Return the (X, Y) coordinate for the center point of the cell that contains the specified text.  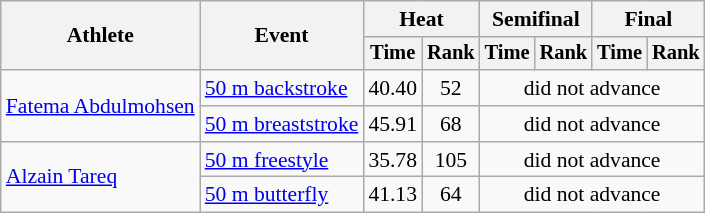
105 (451, 160)
50 m freestyle (282, 160)
Semifinal (536, 19)
Fatema Abdulmohsen (100, 106)
Event (282, 36)
45.91 (392, 124)
50 m backstroke (282, 88)
68 (451, 124)
64 (451, 195)
52 (451, 88)
Athlete (100, 36)
Final (648, 19)
Alzain Tareq (100, 178)
50 m butterfly (282, 195)
35.78 (392, 160)
Heat (421, 19)
40.40 (392, 88)
50 m breaststroke (282, 124)
41.13 (392, 195)
